Provide the [x, y] coordinate of the cell's center where the given text is located.  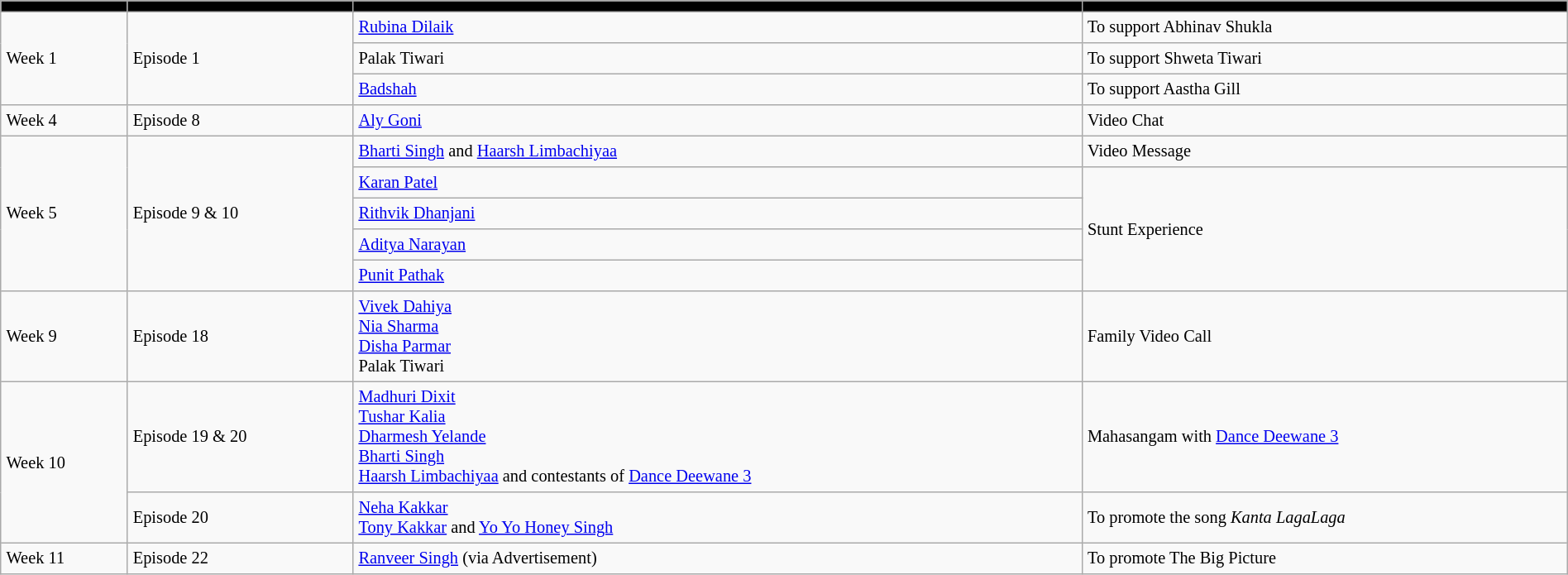
To support Shweta Tiwari [1325, 58]
Episode 18 [240, 336]
Episode 20 [240, 517]
Madhuri DixitTushar KaliaDharmesh YelandeBharti SinghHaarsh Limbachiyaa and contestants of Dance Deewane 3 [718, 437]
Stunt Experience [1325, 228]
To promote the song Kanta LagaLaga [1325, 517]
Week 10 [65, 462]
Vivek DahiyaNia SharmaDisha ParmarPalak Tiwari [718, 336]
Aditya Narayan [718, 244]
Aly Goni [718, 120]
Mahasangam with Dance Deewane 3 [1325, 437]
Family Video Call [1325, 336]
Week 9 [65, 336]
Rubina Dilaik [718, 27]
Week 4 [65, 120]
Ranveer Singh (via Advertisement) [718, 558]
Bharti Singh and Haarsh Limbachiyaa [718, 151]
Episode 22 [240, 558]
Video Chat [1325, 120]
To promote The Big Picture [1325, 558]
Episode 8 [240, 120]
Karan Patel [718, 182]
Week 5 [65, 213]
Episode 19 & 20 [240, 437]
Palak Tiwari [718, 58]
Badshah [718, 89]
Week 11 [65, 558]
Video Message [1325, 151]
Neha KakkarTony Kakkar and Yo Yo Honey Singh [718, 517]
Episode 1 [240, 58]
Week 1 [65, 58]
To support Abhinav Shukla [1325, 27]
Episode 9 & 10 [240, 213]
Punit Pathak [718, 276]
To support Aastha Gill [1325, 89]
Rithvik Dhanjani [718, 213]
